Output the (X, Y) coordinate of the center of the cell containing the given text.  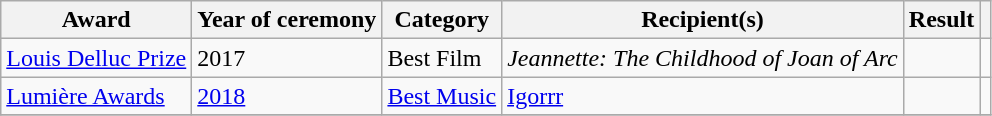
Jeannette: The Childhood of Joan of Arc (703, 58)
2018 (287, 96)
Igorrr (703, 96)
Best Music (442, 96)
Year of ceremony (287, 20)
Category (442, 20)
Award (96, 20)
2017 (287, 58)
Recipient(s) (703, 20)
Louis Delluc Prize (96, 58)
Best Film (442, 58)
Result (941, 20)
Lumière Awards (96, 96)
